Return the (x, y) coordinate for the center point of the cell that contains the specified text.  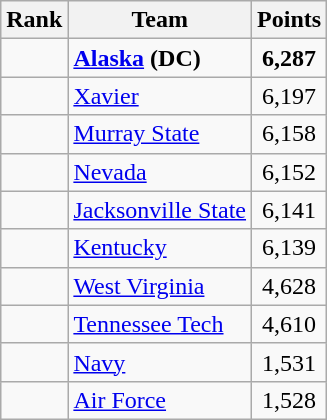
West Virginia (160, 286)
Team (160, 20)
1,528 (290, 400)
Air Force (160, 400)
Nevada (160, 172)
6,141 (290, 210)
4,610 (290, 324)
4,628 (290, 286)
Rank (34, 20)
Murray State (160, 134)
6,158 (290, 134)
6,152 (290, 172)
Points (290, 20)
Jacksonville State (160, 210)
Alaska (DC) (160, 58)
6,197 (290, 96)
1,531 (290, 362)
Tennessee Tech (160, 324)
Navy (160, 362)
Xavier (160, 96)
Kentucky (160, 248)
6,287 (290, 58)
6,139 (290, 248)
